Search for the cell housing the specified text and yield its (X, Y) center coordinate. 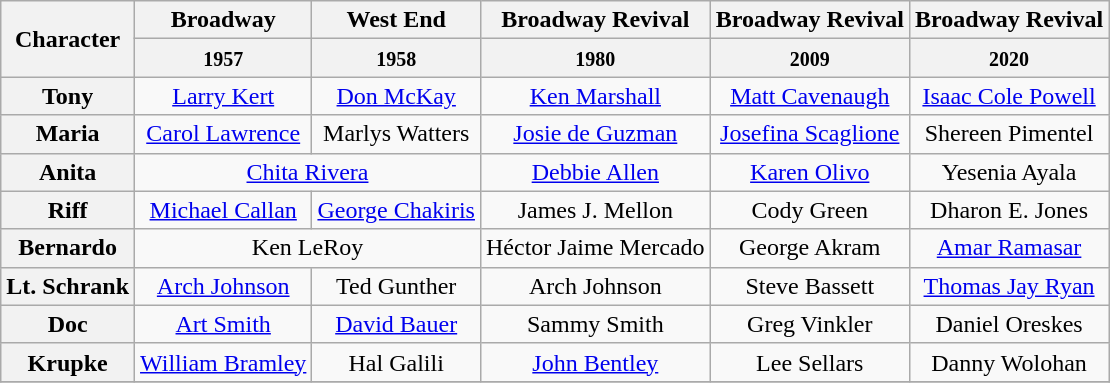
James J. Mellon (595, 210)
Chita Rivera (308, 172)
West End (396, 20)
Riff (68, 210)
Yesenia Ayala (1008, 172)
1980 (595, 58)
George Chakiris (396, 210)
Shereen Pimentel (1008, 134)
John Bentley (595, 362)
Carol Lawrence (224, 134)
Steve Bassett (810, 286)
Hal Galili (396, 362)
Don McKay (396, 96)
Sammy Smith (595, 324)
Dharon E. Jones (1008, 210)
Broadway (224, 20)
Danny Wolohan (1008, 362)
Ken LeRoy (308, 248)
Daniel Oreskes (1008, 324)
William Bramley (224, 362)
Michael Callan (224, 210)
Marlys Watters (396, 134)
Amar Ramasar (1008, 248)
Ted Gunther (396, 286)
2020 (1008, 58)
Character (68, 39)
Josie de Guzman (595, 134)
Lt. Schrank (68, 286)
Krupke (68, 362)
Debbie Allen (595, 172)
Tony (68, 96)
Isaac Cole Powell (1008, 96)
Matt Cavenaugh (810, 96)
Maria (68, 134)
Larry Kert (224, 96)
Cody Green (810, 210)
Ken Marshall (595, 96)
Karen Olivo (810, 172)
1958 (396, 58)
George Akram (810, 248)
Thomas Jay Ryan (1008, 286)
Doc (68, 324)
Art Smith (224, 324)
Bernardo (68, 248)
Anita (68, 172)
David Bauer (396, 324)
Héctor Jaime Mercado (595, 248)
Lee Sellars (810, 362)
Greg Vinkler (810, 324)
2009 (810, 58)
1957 (224, 58)
Josefina Scaglione (810, 134)
